From the cell containing the given text, extract its center point as (X, Y) coordinate. 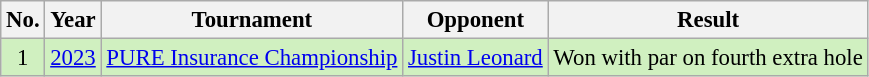
PURE Insurance Championship (252, 58)
Year (73, 20)
Won with par on fourth extra hole (708, 58)
2023 (73, 58)
1 (23, 58)
No. (23, 20)
Justin Leonard (476, 58)
Tournament (252, 20)
Result (708, 20)
Opponent (476, 20)
